Capture the cell that displays the provided text and extract its [X, Y] central coordinate. 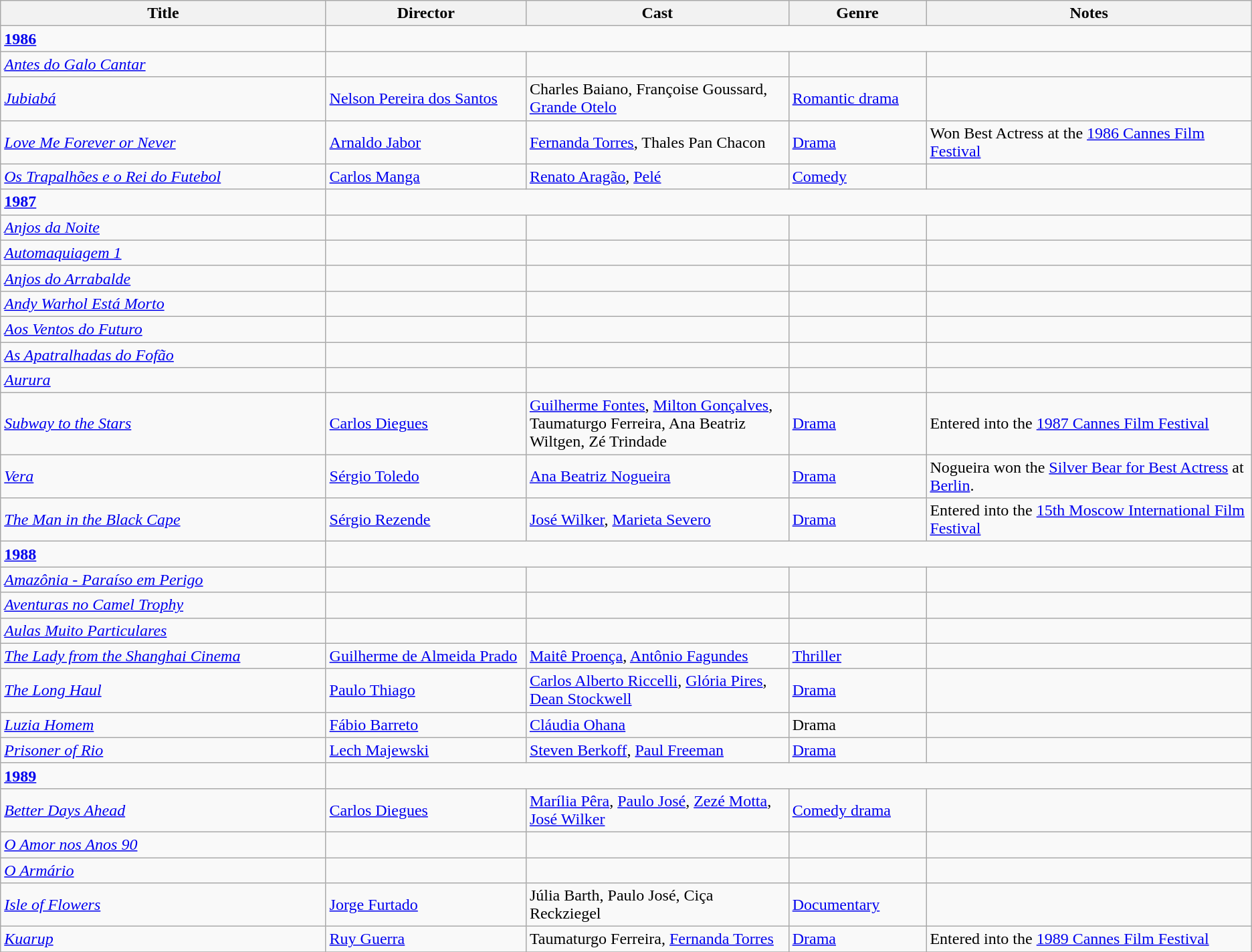
Marília Pêra, Paulo José, Zezé Motta, José Wilker [657, 810]
Fernanda Torres, Thales Pan Chacon [657, 142]
As Apatralhadas do Fofão [163, 355]
Júlia Barth, Paulo José, Ciça Reckziegel [657, 905]
Romantic drama [857, 99]
Title [163, 13]
Aos Ventos do Futuro [163, 329]
Taumaturgo Ferreira, Fernanda Torres [657, 939]
Carlos Manga [425, 176]
Anjos do Arrabalde [163, 278]
Luzia Homem [163, 725]
Vera [163, 476]
Guilherme de Almeida Prado [425, 656]
Cláudia Ohana [657, 725]
Arnaldo Jabor [425, 142]
Entered into the 1989 Cannes Film Festival [1089, 939]
O Amor nos Anos 90 [163, 844]
Ruy Guerra [425, 939]
Notes [1089, 13]
Paulo Thiago [425, 690]
Director [425, 13]
Comedy [857, 176]
1989 [163, 776]
1987 [163, 202]
Kuarup [163, 939]
O Armário [163, 870]
Comedy drama [857, 810]
Subway to the Stars [163, 424]
1988 [163, 554]
Nogueira won the Silver Bear for Best Actress at Berlin. [1089, 476]
Fábio Barreto [425, 725]
Documentary [857, 905]
Sérgio Toledo [425, 476]
Os Trapalhões e o Rei do Futebol [163, 176]
Renato Aragão, Pelé [657, 176]
Isle of Flowers [163, 905]
Lech Majewski [425, 750]
Aulas Muito Particulares [163, 630]
Maitê Proença, Antônio Fagundes [657, 656]
Thriller [857, 656]
Antes do Galo Cantar [163, 64]
José Wilker, Marieta Severo [657, 520]
Love Me Forever or Never [163, 142]
Genre [857, 13]
The Lady from the Shanghai Cinema [163, 656]
Aurura [163, 380]
Carlos Alberto Riccelli, Glória Pires, Dean Stockwell [657, 690]
Aventuras no Camel Trophy [163, 605]
Cast [657, 13]
Entered into the 1987 Cannes Film Festival [1089, 424]
1986 [163, 39]
Steven Berkoff, Paul Freeman [657, 750]
Better Days Ahead [163, 810]
Entered into the 15th Moscow International Film Festival [1089, 520]
The Man in the Black Cape [163, 520]
Jorge Furtado [425, 905]
Anjos da Noite [163, 227]
Guilherme Fontes, Milton Gonçalves, Taumaturgo Ferreira, Ana Beatriz Wiltgen, Zé Trindade [657, 424]
Automaquiagem 1 [163, 253]
Jubiabá [163, 99]
Amazônia - Paraíso em Perigo [163, 580]
Charles Baiano, Françoise Goussard, Grande Otelo [657, 99]
Ana Beatriz Nogueira [657, 476]
Nelson Pereira dos Santos [425, 99]
Sérgio Rezende [425, 520]
The Long Haul [163, 690]
Won Best Actress at the 1986 Cannes Film Festival [1089, 142]
Andy Warhol Está Morto [163, 304]
Prisoner of Rio [163, 750]
